Capture the cell that displays the provided text and extract its (X, Y) central coordinate. 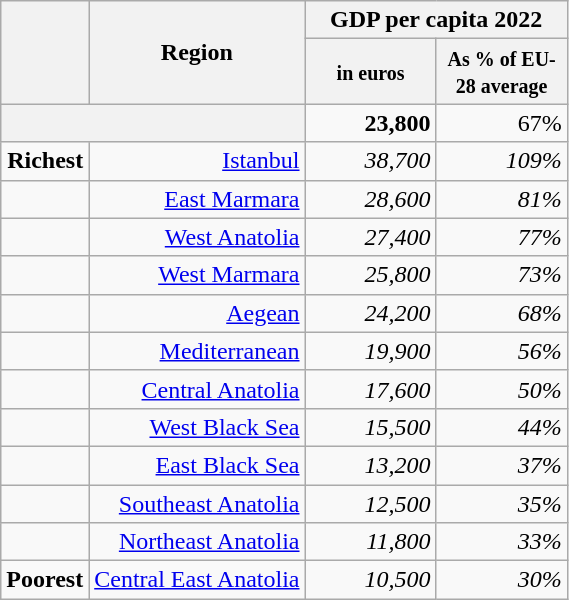
56% (502, 351)
67% (502, 123)
19,900 (370, 351)
12,500 (370, 503)
Region (197, 52)
37% (502, 465)
11,800 (370, 542)
West Marmara (197, 275)
15,500 (370, 427)
As % of EU-28 average (502, 72)
West Black Sea (197, 427)
33% (502, 542)
27,400 (370, 237)
17,600 (370, 389)
13,200 (370, 465)
Richest (45, 161)
81% (502, 199)
Northeast Anatolia (197, 542)
28,600 (370, 199)
35% (502, 503)
GDP per capita 2022 (436, 20)
24,200 (370, 313)
73% (502, 275)
East Black Sea (197, 465)
in euros (370, 72)
23,800 (370, 123)
25,800 (370, 275)
Central East Anatolia (197, 580)
Mediterranean (197, 351)
30% (502, 580)
Southeast Anatolia (197, 503)
50% (502, 389)
68% (502, 313)
77% (502, 237)
10,500 (370, 580)
Aegean (197, 313)
38,700 (370, 161)
Central Anatolia (197, 389)
109% (502, 161)
Istanbul (197, 161)
44% (502, 427)
West Anatolia (197, 237)
Poorest (45, 580)
East Marmara (197, 199)
